For the text-containing cell, return its midpoint in (X, Y) coordinate format. 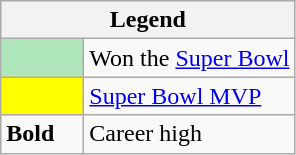
Super Bowl MVP (190, 96)
Bold (42, 134)
Won the Super Bowl (190, 58)
Career high (190, 134)
Legend (148, 20)
